From the cell containing the given text, extract its center point as (X, Y) coordinate. 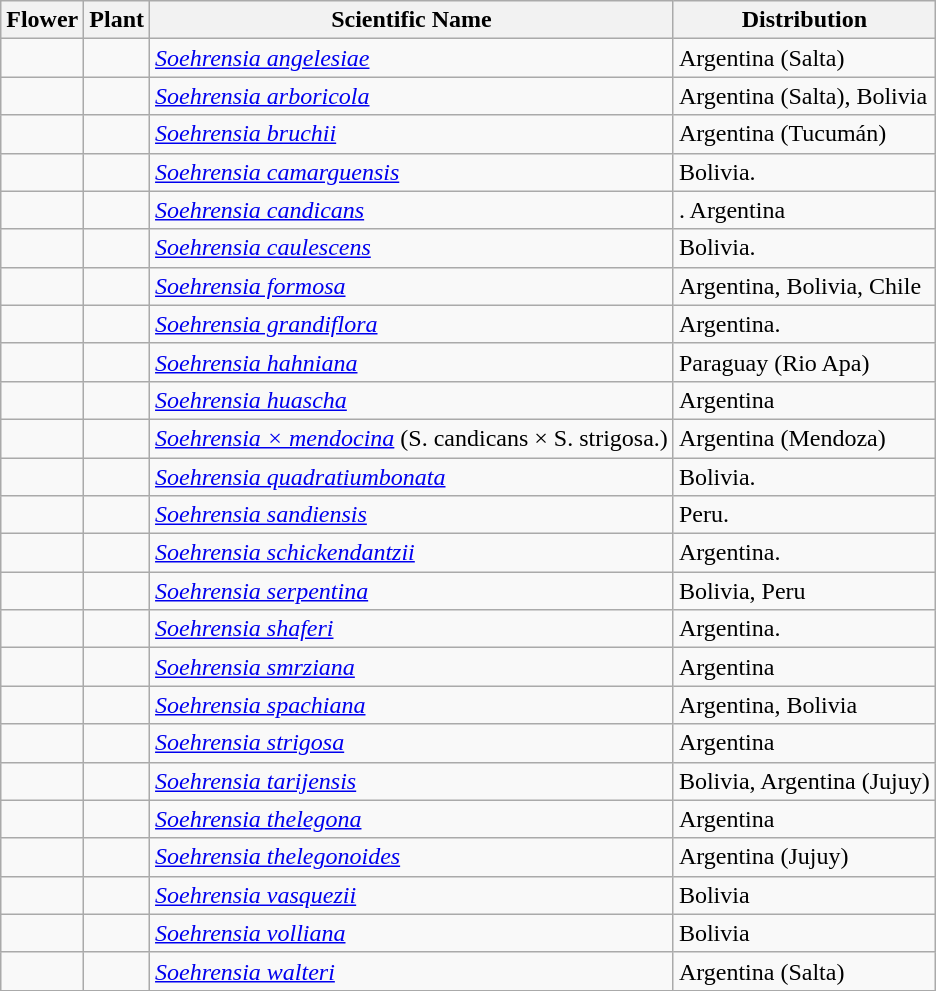
Argentina, Bolivia (804, 705)
Soehrensia quadratiumbonata (412, 477)
Argentina (Salta), Bolivia (804, 96)
Soehrensia bruchii (412, 134)
Scientific Name (412, 20)
Soehrensia volliana (412, 933)
Soehrensia schickendantzii (412, 553)
Plant (117, 20)
Soehrensia grandiflora (412, 324)
Bolivia, Argentina (Jujuy) (804, 781)
Soehrensia formosa (412, 286)
Soehrensia angelesiae (412, 58)
Soehrensia thelegona (412, 819)
Argentina (Jujuy) (804, 857)
Soehrensia arboricola (412, 96)
Paraguay (Rio Apa) (804, 362)
Argentina, Bolivia, Chile (804, 286)
Soehrensia walteri (412, 971)
Argentina (Mendoza) (804, 438)
Soehrensia × mendocina (S. candicans × S. strigosa.) (412, 438)
Peru. (804, 515)
Soehrensia camarguensis (412, 172)
Soehrensia shaferi (412, 629)
Soehrensia tarijensis (412, 781)
Soehrensia thelegonoides (412, 857)
Soehrensia caulescens (412, 248)
Soehrensia spachiana (412, 705)
Flower (42, 20)
Soehrensia sandiensis (412, 515)
. Argentina (804, 210)
Soehrensia huascha (412, 400)
Soehrensia candicans (412, 210)
Bolivia, Peru (804, 591)
Soehrensia strigosa (412, 743)
Soehrensia smrziana (412, 667)
Soehrensia hahniana (412, 362)
Distribution (804, 20)
Soehrensia serpentina (412, 591)
Soehrensia vasquezii (412, 895)
Argentina (Tucumán) (804, 134)
